Detect which cell encompasses the target text, then output its (X, Y) center coordinate. 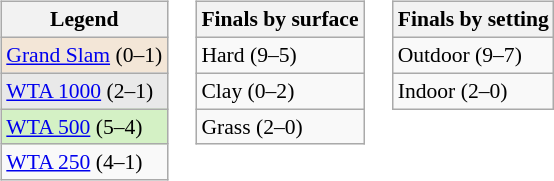
Clay (0–2) (280, 91)
WTA 500 (5–4) (84, 127)
Grass (2–0) (280, 127)
Indoor (2–0) (474, 91)
WTA 1000 (2–1) (84, 91)
Outdoor (9–7) (474, 55)
Finals by surface (280, 20)
Grand Slam (0–1) (84, 55)
WTA 250 (4–1) (84, 162)
Hard (9–5) (280, 55)
Legend (84, 20)
Finals by setting (474, 20)
